For the text-containing cell, return its midpoint in [x, y] coordinate format. 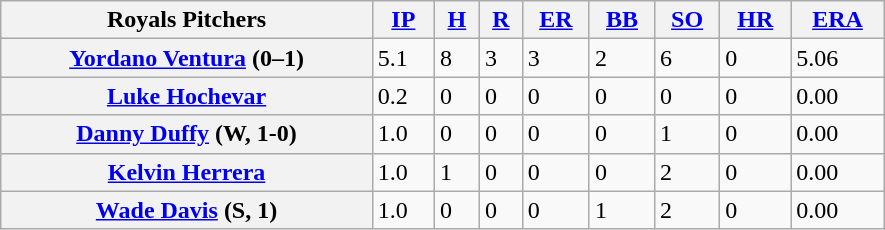
5.1 [403, 58]
ERA [838, 20]
H [456, 20]
Kelvin Herrera [187, 172]
ER [556, 20]
Royals Pitchers [187, 20]
Danny Duffy (W, 1-0) [187, 134]
SO [688, 20]
BB [622, 20]
5.06 [838, 58]
R [500, 20]
0.2 [403, 96]
8 [456, 58]
IP [403, 20]
Luke Hochevar [187, 96]
HR [756, 20]
6 [688, 58]
Wade Davis (S, 1) [187, 210]
Yordano Ventura (0–1) [187, 58]
